Pinpoint the cell where the given text exists, returning its [X, Y] midpoint coordinate. 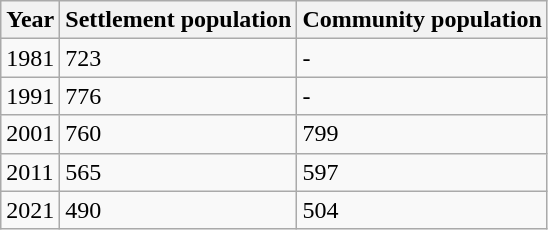
776 [178, 96]
Year [30, 20]
2011 [30, 172]
1981 [30, 58]
799 [422, 134]
597 [422, 172]
2021 [30, 210]
723 [178, 58]
490 [178, 210]
1991 [30, 96]
Community population [422, 20]
760 [178, 134]
565 [178, 172]
504 [422, 210]
Settlement population [178, 20]
2001 [30, 134]
